Return [x, y] of the center of cell containing provided text 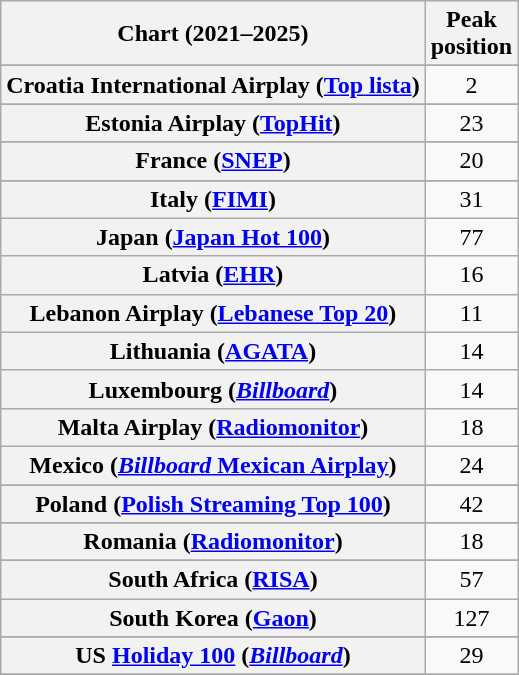
23 [471, 123]
South Africa (RISA) [213, 580]
Malta Airplay (Radiomonitor) [213, 427]
Mexico (Billboard Mexican Airplay) [213, 465]
11 [471, 313]
Lebanon Airplay (Lebanese Top 20) [213, 313]
Latvia (EHR) [213, 275]
77 [471, 237]
Japan (Japan Hot 100) [213, 237]
24 [471, 465]
29 [471, 656]
16 [471, 275]
Peakposition [471, 34]
2 [471, 85]
57 [471, 580]
South Korea (Gaon) [213, 618]
US Holiday 100 (Billboard) [213, 656]
Italy (FIMI) [213, 199]
Luxembourg (Billboard) [213, 389]
127 [471, 618]
Lithuania (AGATA) [213, 351]
Chart (2021–2025) [213, 34]
Estonia Airplay (TopHit) [213, 123]
42 [471, 503]
31 [471, 199]
France (SNEP) [213, 161]
20 [471, 161]
Romania (Radiomonitor) [213, 542]
Croatia International Airplay (Top lista) [213, 85]
Poland (Polish Streaming Top 100) [213, 503]
